Detect which cell encompasses the target text, then output its (X, Y) center coordinate. 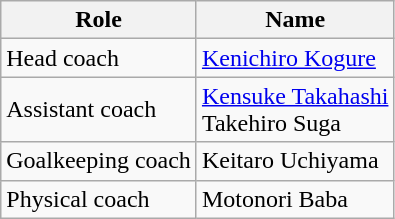
Name (295, 20)
Role (99, 20)
Head coach (99, 58)
Goalkeeping coach (99, 161)
Keitaro Uchiyama (295, 161)
Kensuke Takahashi Takehiro Suga (295, 110)
Kenichiro Kogure (295, 58)
Physical coach (99, 199)
Assistant coach (99, 110)
Motonori Baba (295, 199)
